Output the (x, y) coordinate of the center of the cell containing the given text.  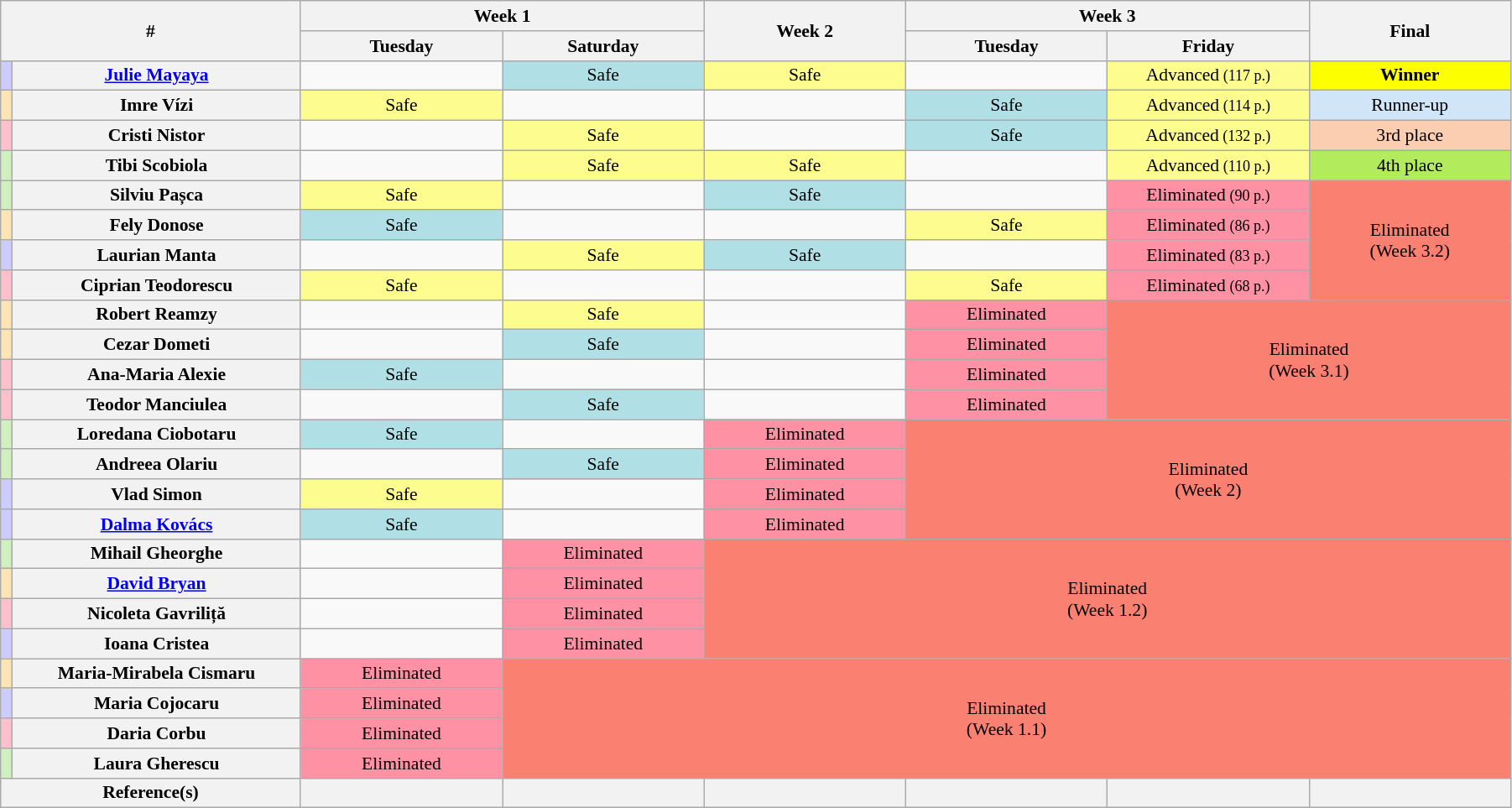
Week 3 (1108, 16)
Fely Donose (156, 226)
Saturday (603, 46)
Ioana Cristea (156, 644)
# (151, 30)
Teodor Manciulea (156, 404)
Eliminated(Week 3.1) (1309, 359)
Advanced (114 p.) (1208, 106)
Advanced (132 p.) (1208, 136)
Ana-Maria Alexie (156, 375)
Tibi Scobiola (156, 165)
Eliminated (83 p.) (1208, 255)
Eliminated (86 p.) (1208, 226)
Winner (1410, 76)
Eliminated (90 p.) (1208, 195)
Maria-Mirabela Cismaru (156, 674)
Daria Corbu (156, 733)
Eliminated(Week 2) (1208, 479)
Advanced (117 p.) (1208, 76)
Runner-up (1410, 106)
Advanced (110 p.) (1208, 165)
Friday (1208, 46)
Ciprian Teodorescu (156, 285)
Laura Gherescu (156, 764)
Laurian Manta (156, 255)
David Bryan (156, 584)
Maria Cojocaru (156, 704)
Nicoleta Gavriliță (156, 614)
Cezar Dometi (156, 345)
Eliminated(Week 1.2) (1108, 598)
Eliminated(Week 3.2) (1410, 240)
Mihail Gheorghe (156, 554)
Loredana Ciobotaru (156, 435)
Julie Mayaya (156, 76)
Silviu Pașca (156, 195)
Imre Vízi (156, 106)
Vlad Simon (156, 494)
Week 1 (502, 16)
Dalma Kovács (156, 524)
Reference(s) (151, 793)
Cristi Nistor (156, 136)
Final (1410, 30)
3rd place (1410, 136)
Robert Reamzy (156, 315)
Eliminated (68 p.) (1208, 285)
Eliminated(Week 1.1) (1007, 718)
4th place (1410, 165)
Andreea Olariu (156, 465)
Week 2 (805, 30)
